Detect which cell encompasses the target text, then output its (x, y) center coordinate. 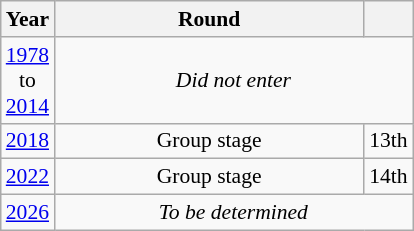
Year (28, 19)
2018 (28, 141)
1978to2014 (28, 80)
14th (388, 177)
To be determined (234, 213)
2022 (28, 177)
2026 (28, 213)
Round (209, 19)
13th (388, 141)
Did not enter (234, 80)
